Determine the [x, y] coordinate at the center of the cell enclosing the given text.  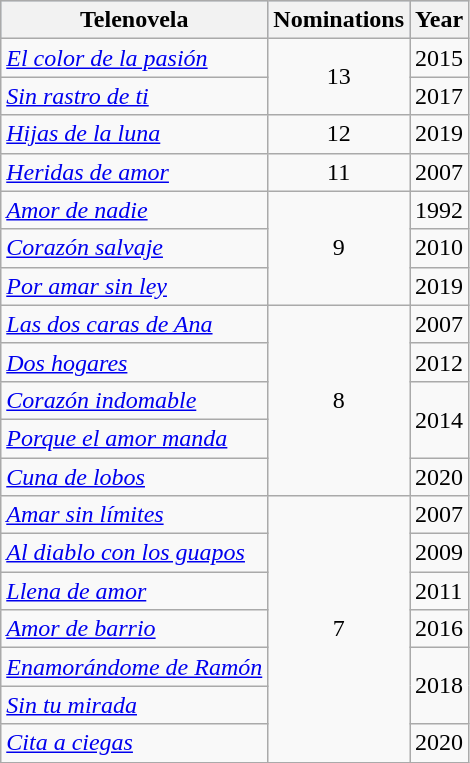
2010 [440, 248]
Corazón indomable [134, 400]
2012 [440, 362]
Dos hogares [134, 362]
8 [339, 400]
Amar sin límites [134, 515]
13 [339, 77]
2011 [440, 591]
2014 [440, 419]
11 [339, 172]
2016 [440, 629]
2017 [440, 96]
Porque el amor manda [134, 438]
Corazón salvaje [134, 248]
Sin tu mirada [134, 705]
El color de la pasión [134, 58]
Llena de amor [134, 591]
12 [339, 134]
7 [339, 629]
Sin rastro de ti [134, 96]
Hijas de la luna [134, 134]
Cuna de lobos [134, 477]
Enamorándome de Ramón [134, 667]
Nominations [339, 20]
Amor de barrio [134, 629]
Cita a ciegas [134, 743]
Amor de nadie [134, 210]
9 [339, 248]
Year [440, 20]
Al diablo con los guapos [134, 553]
2015 [440, 58]
Las dos caras de Ana [134, 324]
1992 [440, 210]
2018 [440, 686]
2009 [440, 553]
Telenovela [134, 20]
Heridas de amor [134, 172]
Por amar sin ley [134, 286]
